Capture the cell that displays the provided text and extract its [x, y] central coordinate. 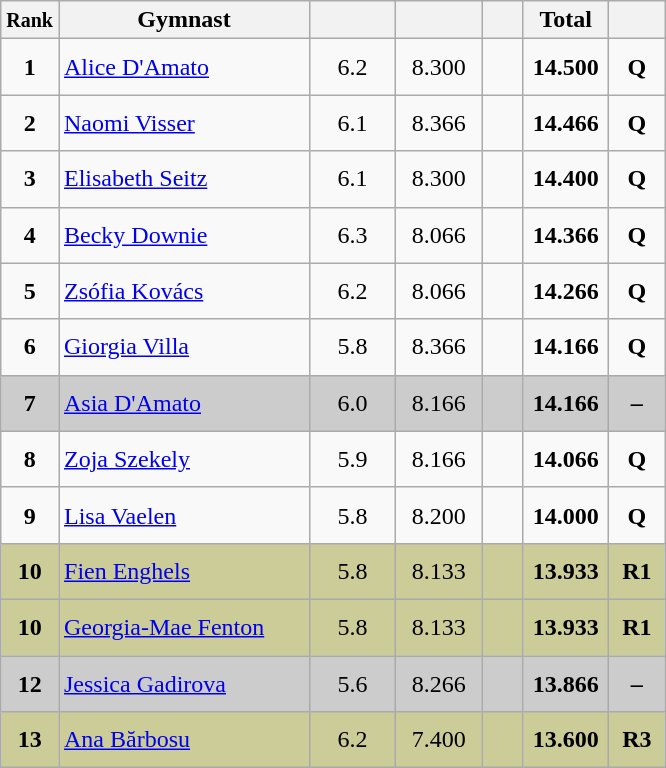
Giorgia Villa [184, 347]
13 [30, 740]
14.066 [566, 459]
7.400 [439, 740]
Jessica Gadirova [184, 684]
Naomi Visser [184, 123]
2 [30, 123]
1 [30, 67]
Gymnast [184, 20]
13.866 [566, 684]
14.400 [566, 179]
14.266 [566, 291]
3 [30, 179]
Georgia-Mae Fenton [184, 627]
Fien Enghels [184, 571]
Zsófia Kovács [184, 291]
5 [30, 291]
7 [30, 403]
Asia D'Amato [184, 403]
5.6 [353, 684]
6.3 [353, 235]
Lisa Vaelen [184, 515]
R3 [637, 740]
6.0 [353, 403]
13.600 [566, 740]
Total [566, 20]
8.200 [439, 515]
Ana Bărbosu [184, 740]
8 [30, 459]
14.500 [566, 67]
14.366 [566, 235]
Rank [30, 20]
Zoja Szekely [184, 459]
Becky Downie [184, 235]
9 [30, 515]
6 [30, 347]
14.466 [566, 123]
8.266 [439, 684]
12 [30, 684]
14.000 [566, 515]
5.9 [353, 459]
Alice D'Amato [184, 67]
Elisabeth Seitz [184, 179]
4 [30, 235]
